Output the [x, y] coordinate of the center of the cell containing the given text.  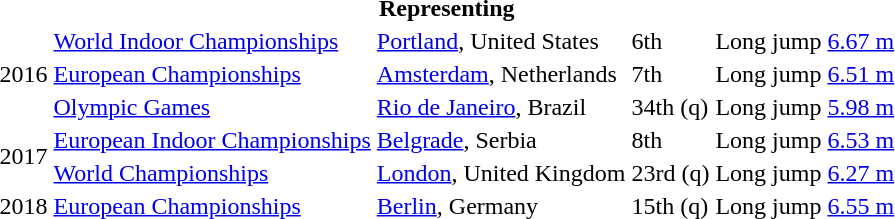
6th [670, 41]
Portland, United States [501, 41]
World Championships [212, 173]
European Indoor Championships [212, 140]
Rio de Janeiro, Brazil [501, 107]
European Championships [212, 74]
23rd (q) [670, 173]
Belgrade, Serbia [501, 140]
London, United Kingdom [501, 173]
34th (q) [670, 107]
Olympic Games [212, 107]
8th [670, 140]
Amsterdam, Netherlands [501, 74]
7th [670, 74]
World Indoor Championships [212, 41]
